Scan for the cell matching the given text and deliver its (x, y) coordinate at center. 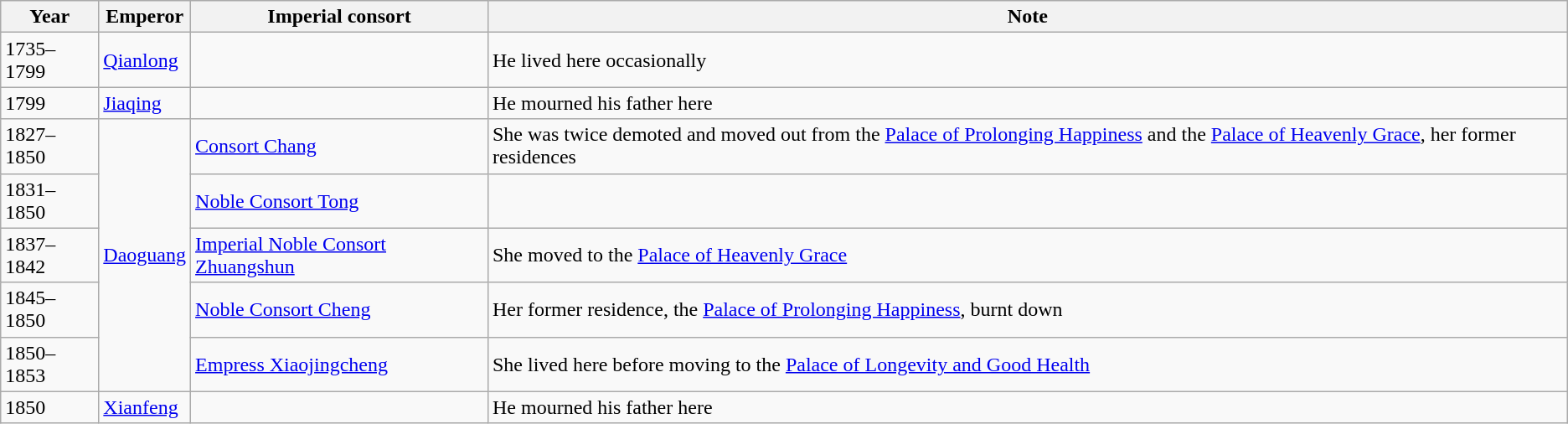
Noble Consort Tong (340, 201)
1850–1853 (50, 364)
Consort Chang (340, 146)
Emperor (145, 17)
Imperial consort (340, 17)
Year (50, 17)
She was twice demoted and moved out from the Palace of Prolonging Happiness and the Palace of Heavenly Grace, her former residences (1027, 146)
Note (1027, 17)
1845–1850 (50, 310)
Xianfeng (145, 407)
1827–1850 (50, 146)
1831–1850 (50, 201)
1799 (50, 103)
Daoguang (145, 255)
Jiaqing (145, 103)
Noble Consort Cheng (340, 310)
She lived here before moving to the Palace of Longevity and Good Health (1027, 364)
1850 (50, 407)
She moved to the Palace of Heavenly Grace (1027, 255)
He lived here occasionally (1027, 60)
1735–1799 (50, 60)
Her former residence, the Palace of Prolonging Happiness, burnt down (1027, 310)
1837–1842 (50, 255)
Qianlong (145, 60)
Empress Xiaojingcheng (340, 364)
Imperial Noble Consort Zhuangshun (340, 255)
